Provide the [X, Y] coordinate of the cell's center where the given text is located.  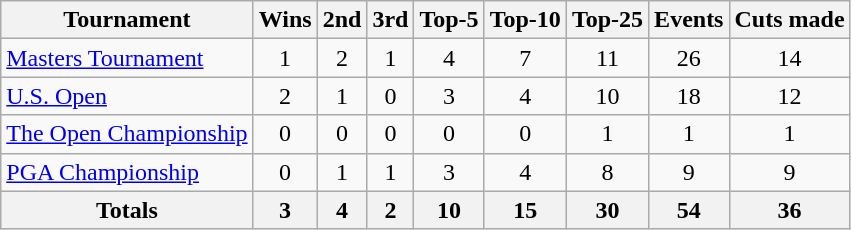
Cuts made [790, 20]
Top-5 [449, 20]
11 [607, 58]
Masters Tournament [127, 58]
Top-10 [525, 20]
Wins [285, 20]
2nd [342, 20]
36 [790, 210]
3rd [390, 20]
30 [607, 210]
7 [525, 58]
12 [790, 96]
Top-25 [607, 20]
15 [525, 210]
14 [790, 58]
PGA Championship [127, 172]
54 [689, 210]
Events [689, 20]
The Open Championship [127, 134]
26 [689, 58]
8 [607, 172]
Totals [127, 210]
U.S. Open [127, 96]
Tournament [127, 20]
18 [689, 96]
